Output the (x, y) coordinate of the center of the cell containing the given text.  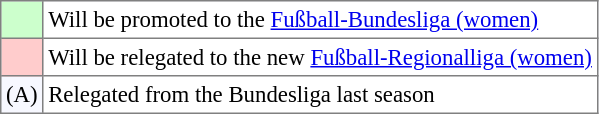
Relegated from the Bundesliga last season (320, 95)
Will be relegated to the new Fußball-Regionalliga (women) (320, 57)
Will be promoted to the Fußball-Bundesliga (women) (320, 20)
(A) (22, 95)
